Capture the cell that displays the provided text and extract its (X, Y) central coordinate. 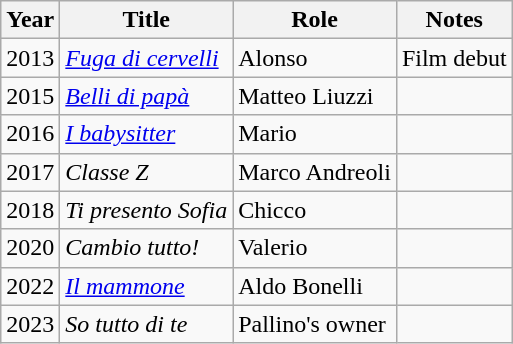
Alonso (315, 58)
Role (315, 20)
Title (146, 20)
So tutto di te (146, 324)
2016 (30, 134)
Belli di papà (146, 96)
2017 (30, 172)
Aldo Bonelli (315, 286)
Matteo Liuzzi (315, 96)
I babysitter (146, 134)
2018 (30, 210)
2013 (30, 58)
2015 (30, 96)
Cambio tutto! (146, 248)
Classe Z (146, 172)
Chicco (315, 210)
Valerio (315, 248)
2022 (30, 286)
Film debut (454, 58)
Pallino's owner (315, 324)
Notes (454, 20)
Mario (315, 134)
Fuga di cervelli (146, 58)
Marco Andreoli (315, 172)
2023 (30, 324)
2020 (30, 248)
Il mammone (146, 286)
Year (30, 20)
Ti presento Sofia (146, 210)
